From the cell containing the given text, extract its center point as (X, Y) coordinate. 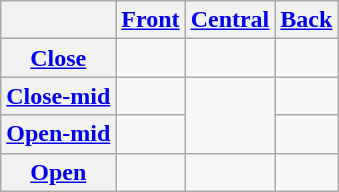
Open-mid (58, 134)
Front (150, 20)
Close (58, 58)
Central (230, 20)
Open (58, 172)
Back (306, 20)
Close-mid (58, 96)
